For the text-containing cell, return its midpoint in (x, y) coordinate format. 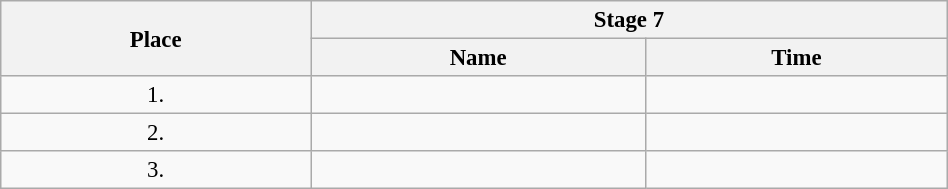
Place (156, 38)
Time (797, 58)
Name (478, 58)
2. (156, 133)
Stage 7 (630, 20)
3. (156, 170)
1. (156, 95)
